Locate the cell with the specified text and output its [x, y] center coordinate. 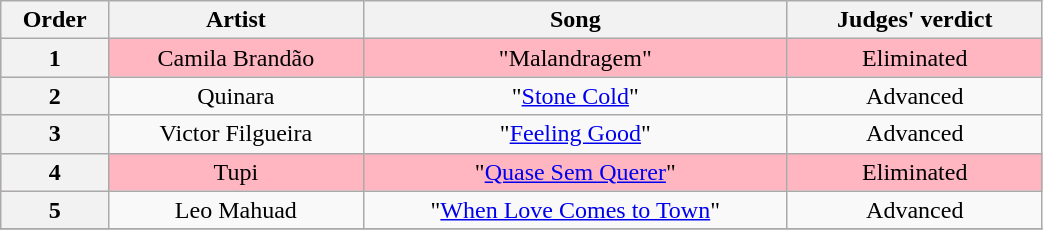
"Feeling Good" [575, 134]
5 [55, 210]
4 [55, 172]
2 [55, 96]
"Quase Sem Querer" [575, 172]
Tupi [236, 172]
Artist [236, 20]
"Malandragem" [575, 58]
"Stone Cold" [575, 96]
Camila Brandão [236, 58]
Song [575, 20]
Leo Mahuad [236, 210]
Quinara [236, 96]
1 [55, 58]
Order [55, 20]
"When Love Comes to Town" [575, 210]
3 [55, 134]
Judges' verdict [914, 20]
Victor Filgueira [236, 134]
